Provide the (x, y) coordinate of the cell's center where the given text is located.  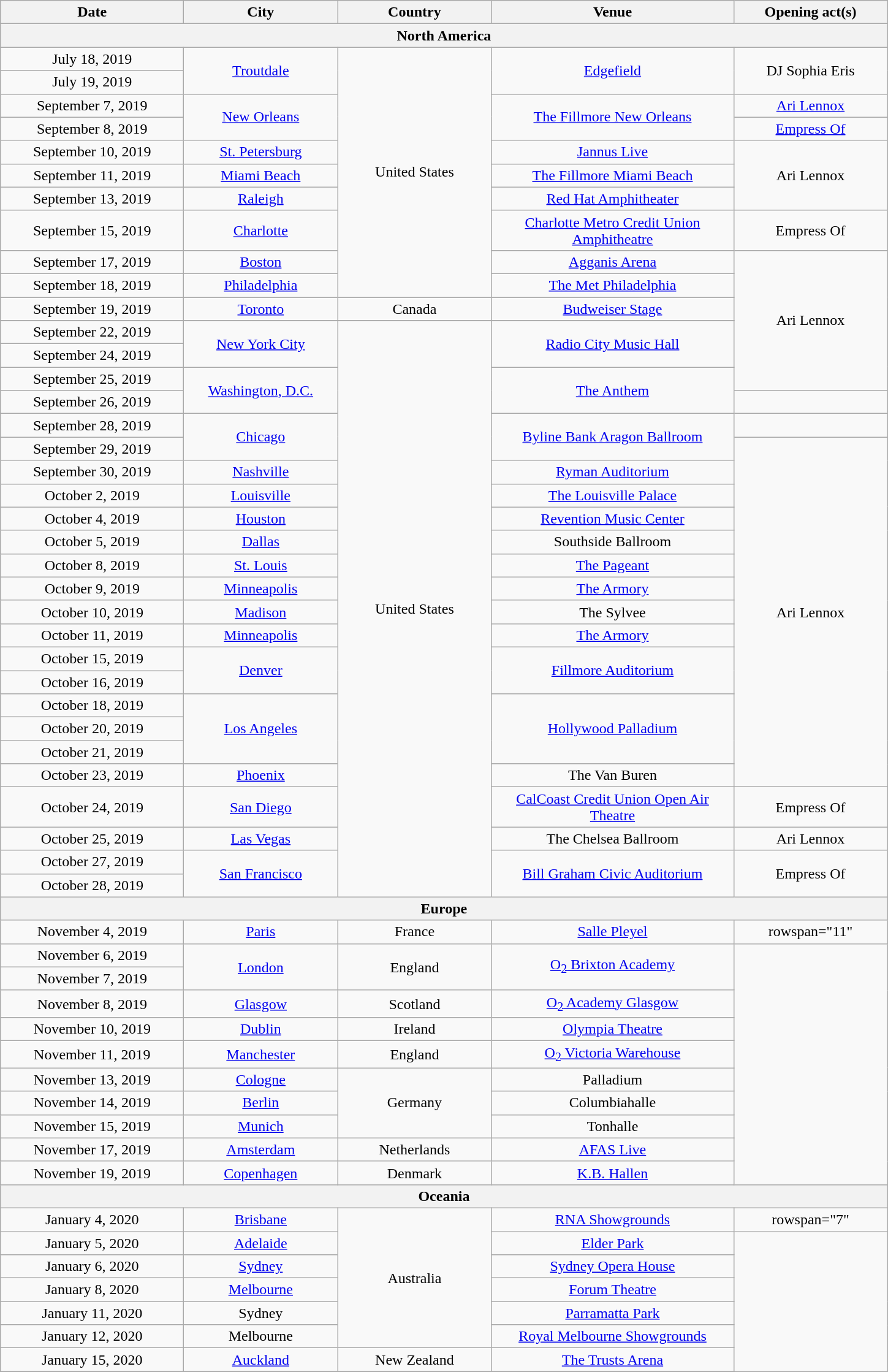
Auckland (261, 1360)
October 15, 2019 (92, 658)
Germany (414, 1103)
Parramatta Park (613, 1313)
October 5, 2019 (92, 542)
September 29, 2019 (92, 449)
Adelaide (261, 1243)
France (414, 932)
DJ Sophia Eris (810, 71)
The Sylvee (613, 612)
Denmark (414, 1173)
Chicago (261, 437)
September 26, 2019 (92, 402)
October 23, 2019 (92, 776)
October 27, 2019 (92, 862)
CalCoast Credit Union Open Air Theatre (613, 807)
Nashville (261, 472)
Forum Theatre (613, 1290)
New York City (261, 344)
Phoenix (261, 776)
January 8, 2020 (92, 1290)
Manchester (261, 1054)
Hollywood Palladium (613, 729)
Amsterdam (261, 1149)
September 7, 2019 (92, 105)
Country (414, 12)
Raleigh (261, 199)
Ireland (414, 1029)
Glasgow (261, 1004)
Miami Beach (261, 175)
New Zealand (414, 1360)
Troutdale (261, 71)
Berlin (261, 1103)
Fillmore Auditorium (613, 670)
Washington, D.C. (261, 391)
January 15, 2020 (92, 1360)
Philadelphia (261, 285)
Byline Bank Aragon Ballroom (613, 437)
September 30, 2019 (92, 472)
RNA Showgrounds (613, 1219)
San Francisco (261, 874)
Salle Pleyel (613, 932)
O2 Brixton Academy (613, 967)
January 5, 2020 (92, 1243)
The Anthem (613, 391)
September 19, 2019 (92, 308)
October 24, 2019 (92, 807)
Houston (261, 519)
September 24, 2019 (92, 356)
October 18, 2019 (92, 706)
October 2, 2019 (92, 495)
September 15, 2019 (92, 231)
North America (444, 36)
Jannus Live (613, 152)
September 25, 2019 (92, 379)
September 10, 2019 (92, 152)
Louisville (261, 495)
rowspan="7" (810, 1219)
November 6, 2019 (92, 955)
September 11, 2019 (92, 175)
January 6, 2020 (92, 1267)
Brisbane (261, 1219)
St. Louis (261, 565)
Palladium (613, 1080)
rowspan="11" (810, 932)
September 8, 2019 (92, 129)
January 12, 2020 (92, 1336)
January 11, 2020 (92, 1313)
October 8, 2019 (92, 565)
November 10, 2019 (92, 1029)
September 13, 2019 (92, 199)
September 22, 2019 (92, 332)
Red Hat Amphitheater (613, 199)
January 4, 2020 (92, 1219)
Date (92, 12)
October 9, 2019 (92, 589)
Toronto (261, 308)
Scotland (414, 1004)
Olympia Theatre (613, 1029)
The Fillmore New Orleans (613, 117)
The Trusts Arena (613, 1360)
Dallas (261, 542)
Dublin (261, 1029)
October 28, 2019 (92, 885)
Charlotte (261, 231)
Cologne (261, 1080)
October 25, 2019 (92, 839)
Opening act(s) (810, 12)
Edgefield (613, 71)
Budweiser Stage (613, 308)
November 17, 2019 (92, 1149)
The Chelsea Ballroom (613, 839)
Oceania (444, 1196)
Netherlands (414, 1149)
K.B. Hallen (613, 1173)
October 10, 2019 (92, 612)
Sydney Opera House (613, 1267)
Bill Graham Civic Auditorium (613, 874)
Boston (261, 262)
The Louisville Palace (613, 495)
October 21, 2019 (92, 752)
Elder Park (613, 1243)
November 11, 2019 (92, 1054)
Tonhalle (613, 1126)
Radio City Music Hall (613, 344)
Agganis Arena (613, 262)
November 13, 2019 (92, 1080)
New Orleans (261, 117)
The Fillmore Miami Beach (613, 175)
Madison (261, 612)
The Van Buren (613, 776)
September 17, 2019 (92, 262)
Los Angeles (261, 729)
Denver (261, 670)
Revention Music Center (613, 519)
The Pageant (613, 565)
September 18, 2019 (92, 285)
October 20, 2019 (92, 729)
Ryman Auditorium (613, 472)
November 15, 2019 (92, 1126)
July 18, 2019 (92, 59)
Charlotte Metro Credit Union Amphitheatre (613, 231)
October 11, 2019 (92, 635)
November 4, 2019 (92, 932)
November 8, 2019 (92, 1004)
St. Petersburg (261, 152)
October 4, 2019 (92, 519)
November 19, 2019 (92, 1173)
AFAS Live (613, 1149)
November 7, 2019 (92, 978)
Las Vegas (261, 839)
London (261, 967)
Australia (414, 1278)
Canada (414, 308)
O2 Academy Glasgow (613, 1004)
City (261, 12)
Paris (261, 932)
The Met Philadelphia (613, 285)
Munich (261, 1126)
October 16, 2019 (92, 682)
Venue (613, 12)
September 28, 2019 (92, 425)
November 14, 2019 (92, 1103)
Columbiahalle (613, 1103)
San Diego (261, 807)
Europe (444, 909)
O2 Victoria Warehouse (613, 1054)
Royal Melbourne Showgrounds (613, 1336)
Copenhagen (261, 1173)
Southside Ballroom (613, 542)
July 19, 2019 (92, 82)
